Detect which cell encompasses the target text, then output its (X, Y) center coordinate. 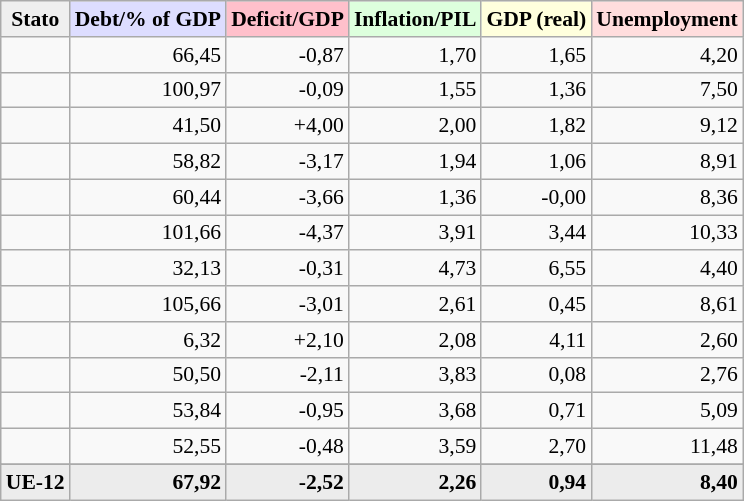
1,94 (415, 162)
10,33 (667, 233)
UE-12 (36, 482)
-2,11 (288, 375)
+4,00 (288, 126)
-0,09 (288, 90)
67,92 (148, 482)
-3,17 (288, 162)
7,50 (667, 90)
8,36 (667, 197)
0,94 (536, 482)
5,09 (667, 411)
2,26 (415, 482)
1,06 (536, 162)
53,84 (148, 411)
0,45 (536, 304)
+2,10 (288, 340)
2,61 (415, 304)
58,82 (148, 162)
1,82 (536, 126)
60,44 (148, 197)
8,91 (667, 162)
0,08 (536, 375)
9,12 (667, 126)
105,66 (148, 304)
-0,48 (288, 447)
66,45 (148, 55)
-0,95 (288, 411)
2,70 (536, 447)
-2,52 (288, 482)
3,59 (415, 447)
1,55 (415, 90)
0,71 (536, 411)
4,20 (667, 55)
Inflation/PIL (415, 19)
-0,00 (536, 197)
101,66 (148, 233)
3,91 (415, 233)
4,73 (415, 269)
1,70 (415, 55)
41,50 (148, 126)
GDP (real) (536, 19)
-0,31 (288, 269)
Deficit/GDP (288, 19)
52,55 (148, 447)
-3,01 (288, 304)
4,40 (667, 269)
6,55 (536, 269)
4,11 (536, 340)
-0,87 (288, 55)
-3,66 (288, 197)
8,61 (667, 304)
1,65 (536, 55)
50,50 (148, 375)
3,83 (415, 375)
-4,37 (288, 233)
2,60 (667, 340)
32,13 (148, 269)
Unemployment (667, 19)
Stato (36, 19)
2,08 (415, 340)
3,44 (536, 233)
100,97 (148, 90)
2,76 (667, 375)
6,32 (148, 340)
Debt/% of GDP (148, 19)
11,48 (667, 447)
3,68 (415, 411)
8,40 (667, 482)
2,00 (415, 126)
